Provide the (x, y) coordinate of the cell's center where the given text is located.  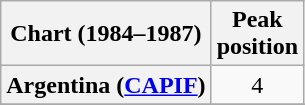
4 (257, 85)
Argentina (CAPIF) (106, 85)
Peakposition (257, 34)
Chart (1984–1987) (106, 34)
